Capture the cell that displays the provided text and extract its (x, y) central coordinate. 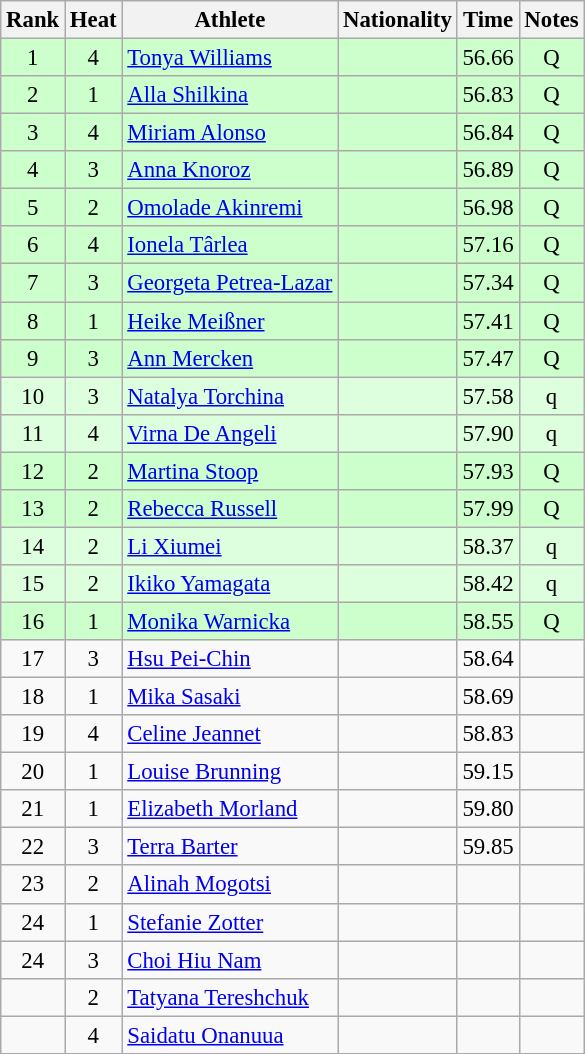
58.83 (488, 734)
57.93 (488, 471)
10 (33, 396)
Time (488, 20)
Heat (94, 20)
Ionela Târlea (230, 245)
Natalya Torchina (230, 396)
11 (33, 433)
Li Xiumei (230, 546)
22 (33, 847)
9 (33, 358)
Celine Jeannet (230, 734)
58.42 (488, 584)
Hsu Pei-Chin (230, 659)
6 (33, 245)
Saidatu Onanuua (230, 1035)
Choi Hiu Nam (230, 960)
Heike Meißner (230, 321)
57.58 (488, 396)
56.84 (488, 133)
Anna Knoroz (230, 170)
56.89 (488, 170)
57.47 (488, 358)
Alla Shilkina (230, 95)
16 (33, 621)
Nationality (398, 20)
57.34 (488, 283)
59.80 (488, 809)
Alinah Mogotsi (230, 885)
Virna De Angeli (230, 433)
5 (33, 208)
Terra Barter (230, 847)
21 (33, 809)
56.98 (488, 208)
Monika Warnicka (230, 621)
Mika Sasaki (230, 697)
15 (33, 584)
57.16 (488, 245)
57.41 (488, 321)
Martina Stoop (230, 471)
Miriam Alonso (230, 133)
Athlete (230, 20)
56.83 (488, 95)
17 (33, 659)
7 (33, 283)
Tatyana Tereshchuk (230, 997)
19 (33, 734)
12 (33, 471)
58.69 (488, 697)
Rebecca Russell (230, 509)
Stefanie Zotter (230, 922)
Omolade Akinremi (230, 208)
Georgeta Petrea-Lazar (230, 283)
8 (33, 321)
Rank (33, 20)
57.99 (488, 509)
13 (33, 509)
58.55 (488, 621)
58.37 (488, 546)
59.15 (488, 772)
57.90 (488, 433)
59.85 (488, 847)
58.64 (488, 659)
20 (33, 772)
Ann Mercken (230, 358)
Elizabeth Morland (230, 809)
Ikiko Yamagata (230, 584)
Tonya Williams (230, 58)
Notes (552, 20)
18 (33, 697)
56.66 (488, 58)
23 (33, 885)
Louise Brunning (230, 772)
14 (33, 546)
